Locate the cell with the specified text and output its (X, Y) center coordinate. 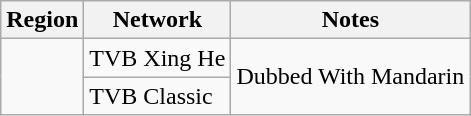
TVB Xing He (158, 58)
Network (158, 20)
Notes (350, 20)
Dubbed With Mandarin (350, 77)
TVB Classic (158, 96)
Region (42, 20)
